Locate the cell with the specified text and output its (X, Y) center coordinate. 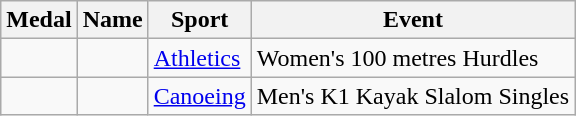
Athletics (200, 58)
Sport (200, 20)
Canoeing (200, 96)
Medal (39, 20)
Name (112, 20)
Men's K1 Kayak Slalom Singles (412, 96)
Women's 100 metres Hurdles (412, 58)
Event (412, 20)
